Output the [X, Y] coordinate of the center of the cell containing the given text.  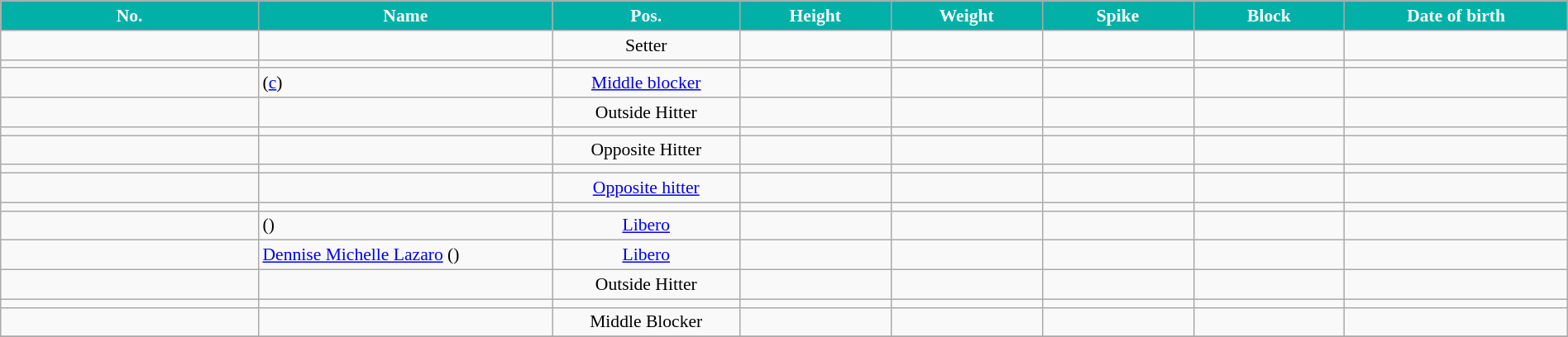
Pos. [646, 16]
Middle Blocker [646, 322]
Middle blocker [646, 83]
Opposite Hitter [646, 150]
() [405, 225]
Weight [966, 16]
No. [130, 16]
(c) [405, 83]
Date of birth [1456, 16]
Opposite hitter [646, 188]
Height [815, 16]
Dennise Michelle Lazaro () [405, 255]
Name [405, 16]
Setter [646, 45]
Spike [1118, 16]
Block [1269, 16]
